From the cell containing the given text, extract its center point as [x, y] coordinate. 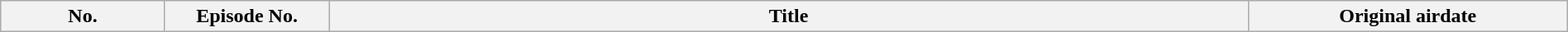
Original airdate [1408, 16]
Episode No. [246, 16]
Title [789, 16]
No. [83, 16]
